Scan for the cell matching the given text and deliver its [X, Y] coordinate at center. 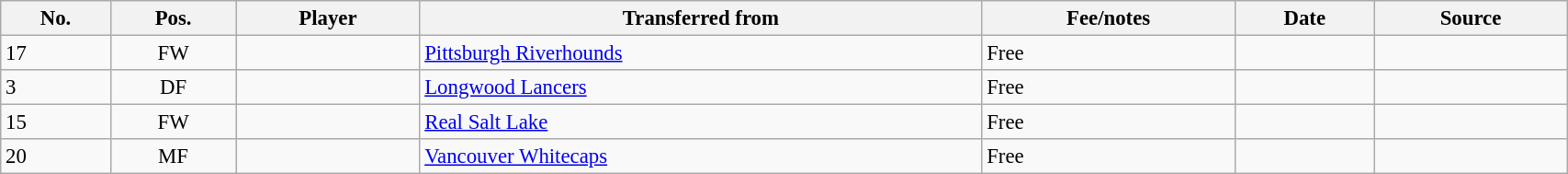
15 [56, 122]
17 [56, 53]
Date [1304, 18]
3 [56, 87]
MF [173, 157]
Player [328, 18]
Transferred from [701, 18]
Fee/notes [1108, 18]
20 [56, 157]
DF [173, 87]
Real Salt Lake [701, 122]
Longwood Lancers [701, 87]
Vancouver Whitecaps [701, 157]
Pos. [173, 18]
Source [1470, 18]
Pittsburgh Riverhounds [701, 53]
No. [56, 18]
